From the cell containing the given text, extract its center point as [X, Y] coordinate. 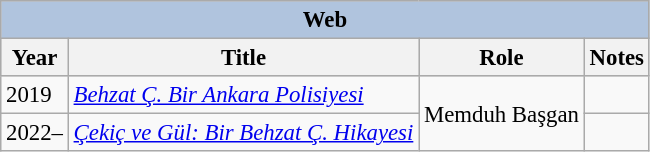
Notes [616, 58]
Role [502, 58]
2022– [35, 133]
Çekiç ve Gül: Bir Behzat Ç. Hikayesi [243, 133]
Behzat Ç. Bir Ankara Polisiyesi [243, 95]
2019 [35, 95]
Web [326, 20]
Title [243, 58]
Memduh Başgan [502, 114]
Year [35, 58]
